Locate the cell with the specified text and output its [X, Y] center coordinate. 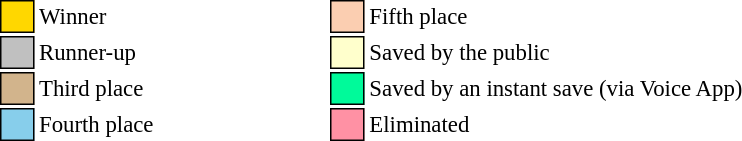
Third place [96, 88]
Runner-up [96, 52]
Winner [96, 16]
Fourth place [96, 124]
